Search for the cell housing the specified text and yield its [X, Y] center coordinate. 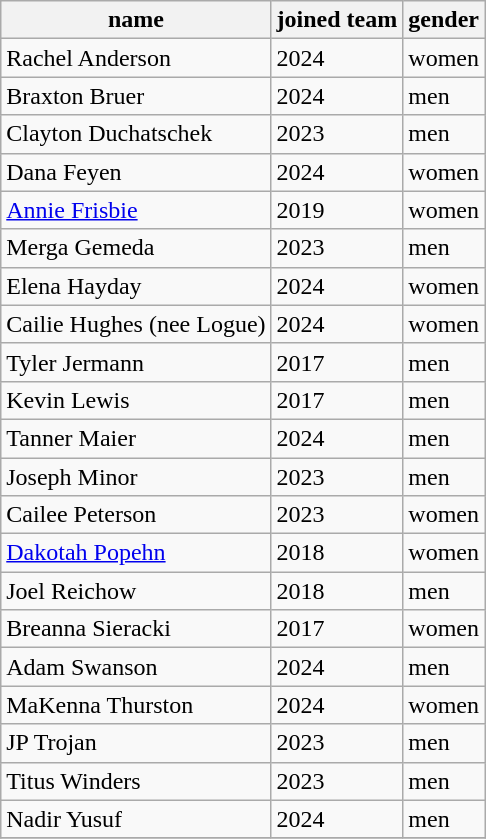
gender [444, 20]
Elena Hayday [136, 286]
Dakotah Popehn [136, 553]
Nadir Yusuf [136, 819]
Tanner Maier [136, 438]
JP Trojan [136, 743]
name [136, 20]
Rachel Anderson [136, 58]
MaKenna Thurston [136, 705]
Tyler Jermann [136, 362]
Clayton Duchatschek [136, 134]
2019 [337, 210]
Cailee Peterson [136, 515]
joined team [337, 20]
Kevin Lewis [136, 400]
Merga Gemeda [136, 248]
Joseph Minor [136, 477]
Cailie Hughes (nee Logue) [136, 324]
Braxton Bruer [136, 96]
Joel Reichow [136, 591]
Dana Feyen [136, 172]
Breanna Sieracki [136, 629]
Adam Swanson [136, 667]
Titus Winders [136, 781]
Annie Frisbie [136, 210]
